Identify which cell holds the provided text, then report its [x, y] central coordinate. 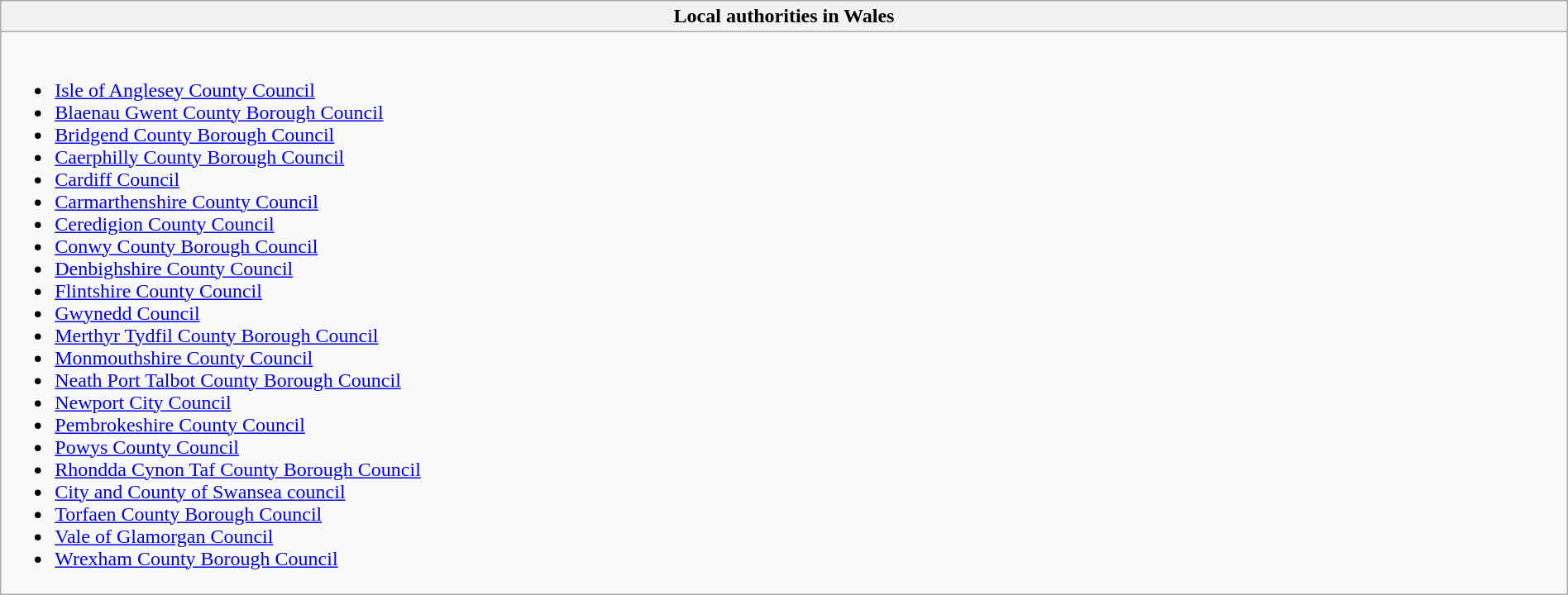
Local authorities in Wales [784, 17]
